Extract the (X, Y) coordinate from the center of the cell holding the provided text.  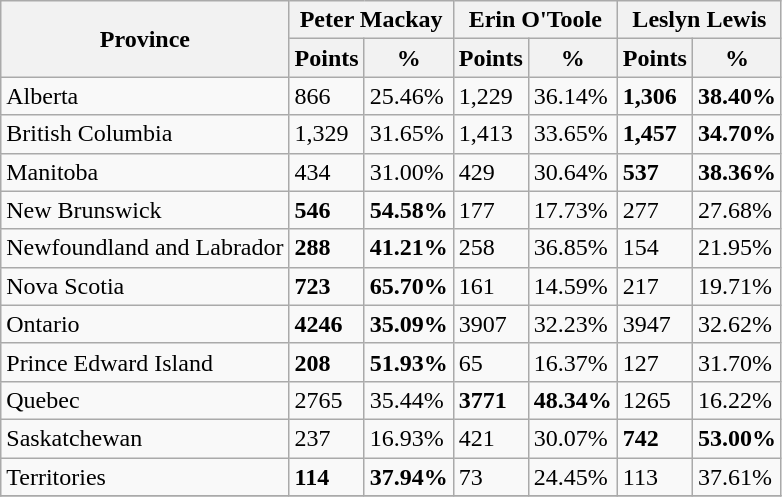
65 (490, 362)
51.93% (408, 362)
4246 (326, 324)
Erin O'Toole (535, 20)
16.22% (736, 400)
33.65% (572, 134)
32.23% (572, 324)
16.37% (572, 362)
1,229 (490, 96)
1,329 (326, 134)
1,457 (654, 134)
31.00% (408, 172)
Leslyn Lewis (699, 20)
37.61% (736, 477)
73 (490, 477)
Prince Edward Island (145, 362)
277 (654, 210)
2765 (326, 400)
237 (326, 438)
New Brunswick (145, 210)
3947 (654, 324)
36.85% (572, 248)
3771 (490, 400)
21.95% (736, 248)
31.65% (408, 134)
723 (326, 286)
19.71% (736, 286)
30.07% (572, 438)
177 (490, 210)
27.68% (736, 210)
1265 (654, 400)
288 (326, 248)
Alberta (145, 96)
Peter Mackay (371, 20)
Newfoundland and Labrador (145, 248)
17.73% (572, 210)
Saskatchewan (145, 438)
421 (490, 438)
217 (654, 286)
546 (326, 210)
161 (490, 286)
154 (654, 248)
14.59% (572, 286)
127 (654, 362)
434 (326, 172)
1,413 (490, 134)
16.93% (408, 438)
258 (490, 248)
208 (326, 362)
25.46% (408, 96)
Ontario (145, 324)
Province (145, 39)
1,306 (654, 96)
113 (654, 477)
35.44% (408, 400)
114 (326, 477)
65.70% (408, 286)
38.36% (736, 172)
Quebec (145, 400)
31.70% (736, 362)
Territories (145, 477)
British Columbia (145, 134)
Nova Scotia (145, 286)
24.45% (572, 477)
30.64% (572, 172)
34.70% (736, 134)
Manitoba (145, 172)
36.14% (572, 96)
38.40% (736, 96)
35.09% (408, 324)
3907 (490, 324)
54.58% (408, 210)
48.34% (572, 400)
742 (654, 438)
537 (654, 172)
32.62% (736, 324)
53.00% (736, 438)
41.21% (408, 248)
429 (490, 172)
866 (326, 96)
37.94% (408, 477)
